Identify which cell holds the provided text, then report its (x, y) central coordinate. 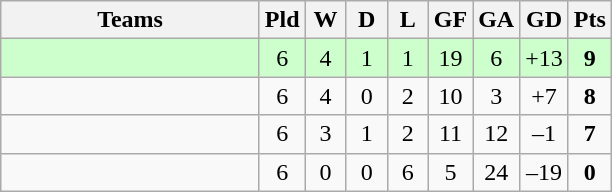
5 (450, 172)
GD (544, 20)
Pts (590, 20)
12 (496, 134)
–19 (544, 172)
10 (450, 96)
7 (590, 134)
GF (450, 20)
L (408, 20)
8 (590, 96)
+7 (544, 96)
9 (590, 58)
D (366, 20)
–1 (544, 134)
24 (496, 172)
19 (450, 58)
W (326, 20)
+13 (544, 58)
GA (496, 20)
11 (450, 134)
Teams (130, 20)
Pld (282, 20)
